Detect which cell encompasses the target text, then output its (x, y) center coordinate. 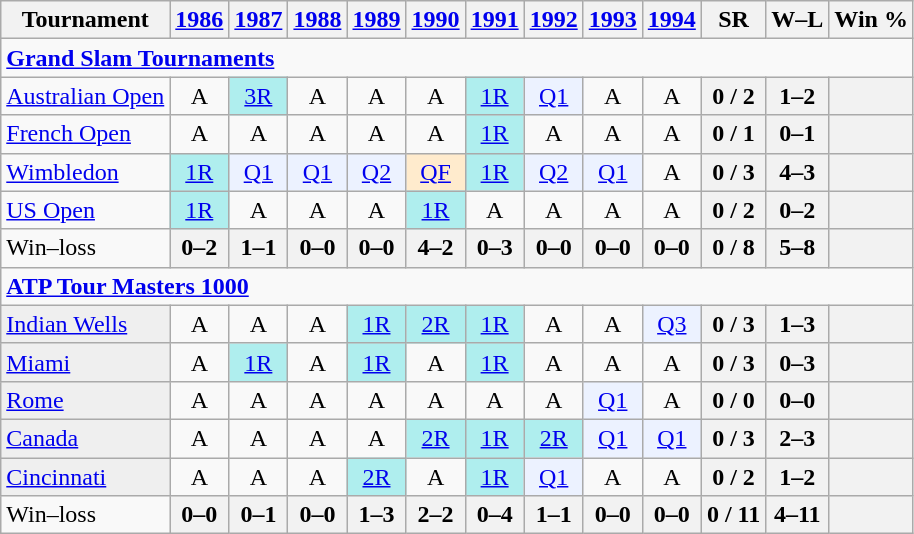
1989 (376, 20)
0 / 1 (733, 134)
1986 (200, 20)
French Open (86, 134)
1990 (436, 20)
1988 (318, 20)
1994 (672, 20)
Canada (86, 438)
1992 (554, 20)
Rome (86, 400)
0 / 8 (733, 248)
Grand Slam Tournaments (458, 58)
2–2 (436, 515)
W–L (798, 20)
3R (258, 96)
QF (436, 172)
0–4 (494, 515)
4–11 (798, 515)
US Open (86, 210)
ATP Tour Masters 1000 (458, 286)
Win % (872, 20)
Indian Wells (86, 324)
Australian Open (86, 96)
Cincinnati (86, 477)
4–3 (798, 172)
Miami (86, 362)
4–2 (436, 248)
1993 (612, 20)
Q3 (672, 324)
5–8 (798, 248)
Wimbledon (86, 172)
0 / 11 (733, 515)
Tournament (86, 20)
1987 (258, 20)
SR (733, 20)
1991 (494, 20)
0 / 0 (733, 400)
2–3 (798, 438)
